Detect which cell encompasses the target text, then output its (x, y) center coordinate. 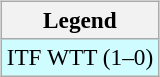
ITF WTT (1–0) (80, 57)
Legend (80, 20)
